Find where the given text appears and provide that cell's center as [x, y] coordinate. 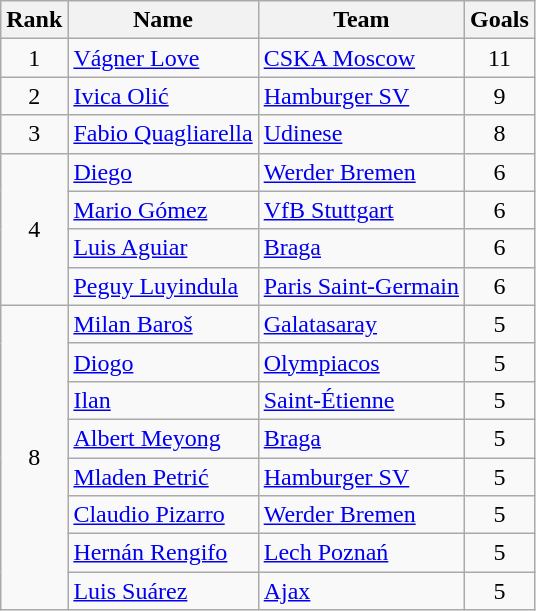
1 [34, 58]
Milan Baroš [163, 324]
Fabio Quagliarella [163, 134]
Albert Meyong [163, 438]
Ilan [163, 400]
Vágner Love [163, 58]
Diego [163, 172]
VfB Stuttgart [361, 210]
Luis Aguiar [163, 248]
Hernán Rengifo [163, 553]
4 [34, 229]
Rank [34, 20]
Ajax [361, 591]
9 [500, 96]
Mladen Petrić [163, 477]
Saint-Étienne [361, 400]
Team [361, 20]
Lech Poznań [361, 553]
CSKA Moscow [361, 58]
2 [34, 96]
Diogo [163, 362]
Mario Gómez [163, 210]
Luis Suárez [163, 591]
Goals [500, 20]
Claudio Pizarro [163, 515]
11 [500, 58]
Paris Saint-Germain [361, 286]
Udinese [361, 134]
Olympiacos [361, 362]
Peguy Luyindula [163, 286]
3 [34, 134]
Galatasaray [361, 324]
Name [163, 20]
Ivica Olić [163, 96]
